Locate the cell with the specified text and output its (X, Y) center coordinate. 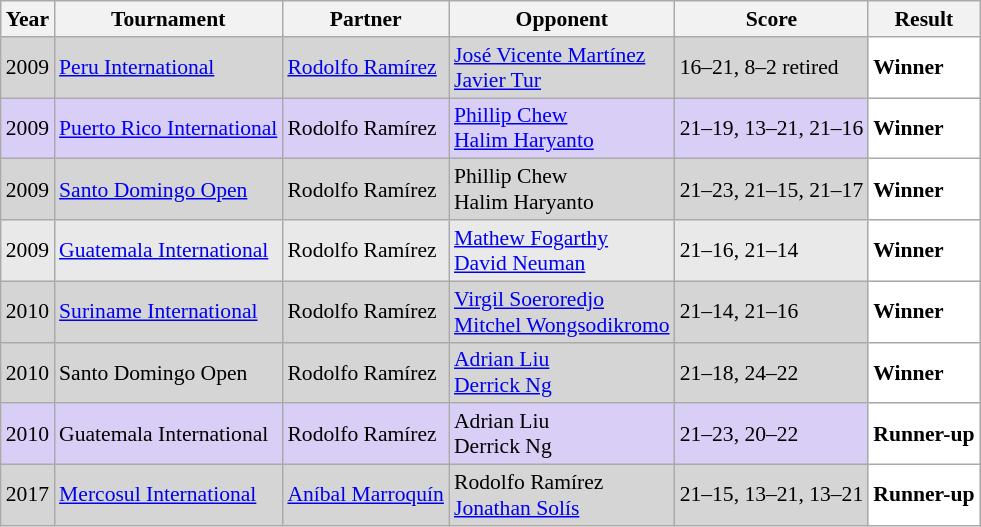
21–15, 13–21, 13–21 (772, 496)
Virgil Soeroredjo Mitchel Wongsodikromo (562, 312)
Partner (366, 19)
21–19, 13–21, 21–16 (772, 128)
Mercosul International (168, 496)
Puerto Rico International (168, 128)
21–23, 21–15, 21–17 (772, 190)
21–16, 21–14 (772, 250)
Rodolfo Ramírez Jonathan Solís (562, 496)
2017 (28, 496)
Result (924, 19)
21–18, 24–22 (772, 372)
Aníbal Marroquín (366, 496)
Tournament (168, 19)
Mathew Fogarthy David Neuman (562, 250)
16–21, 8–2 retired (772, 68)
Opponent (562, 19)
José Vicente Martínez Javier Tur (562, 68)
Year (28, 19)
21–14, 21–16 (772, 312)
Suriname International (168, 312)
Peru International (168, 68)
Score (772, 19)
21–23, 20–22 (772, 434)
